Pinpoint the cell where the given text exists, returning its [x, y] midpoint coordinate. 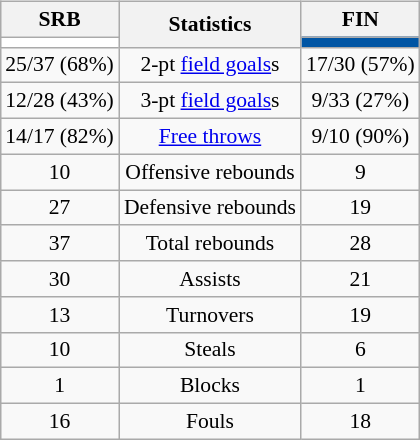
30 [60, 279]
Assists [210, 279]
Blocks [210, 386]
FIN [360, 19]
18 [360, 421]
17/30 (57%) [360, 65]
Statistics [210, 24]
2-pt field goalss [210, 65]
27 [60, 208]
16 [60, 421]
Free throws [210, 136]
28 [360, 243]
9 [360, 172]
Offensive rebounds [210, 172]
25/37 (68%) [60, 65]
6 [360, 350]
Turnovers [210, 314]
37 [60, 243]
Defensive rebounds [210, 208]
12/28 (43%) [60, 101]
21 [360, 279]
Total rebounds [210, 243]
Steals [210, 350]
9/10 (90%) [360, 136]
Fouls [210, 421]
SRB [60, 19]
14/17 (82%) [60, 136]
3-pt field goalss [210, 101]
9/33 (27%) [360, 101]
13 [60, 314]
